Extract the [X, Y] coordinate from the center of the cell holding the provided text.  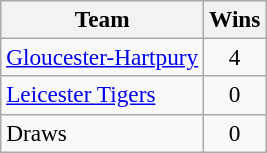
Gloucester-Hartpury [102, 57]
Wins [235, 19]
Draws [102, 133]
Leicester Tigers [102, 95]
4 [235, 57]
Team [102, 19]
